Provide the [x, y] coordinate of the cell's center where the given text is located.  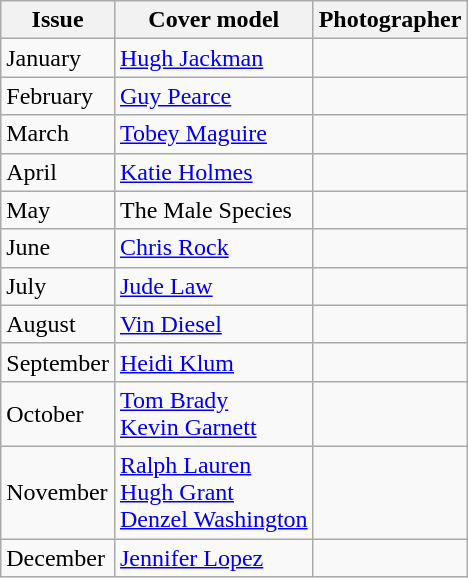
Issue [58, 20]
Guy Pearce [214, 96]
December [58, 557]
Jude Law [214, 286]
Chris Rock [214, 248]
May [58, 210]
April [58, 172]
March [58, 134]
Hugh Jackman [214, 58]
October [58, 414]
September [58, 362]
January [58, 58]
Jennifer Lopez [214, 557]
Photographer [390, 20]
Ralph Lauren Hugh Grant Denzel Washington [214, 492]
July [58, 286]
Vin Diesel [214, 324]
The Male Species [214, 210]
June [58, 248]
August [58, 324]
Heidi Klum [214, 362]
February [58, 96]
November [58, 492]
Tobey Maguire [214, 134]
Cover model [214, 20]
Tom Brady Kevin Garnett [214, 414]
Katie Holmes [214, 172]
